Return [X, Y] of the center of cell containing provided text 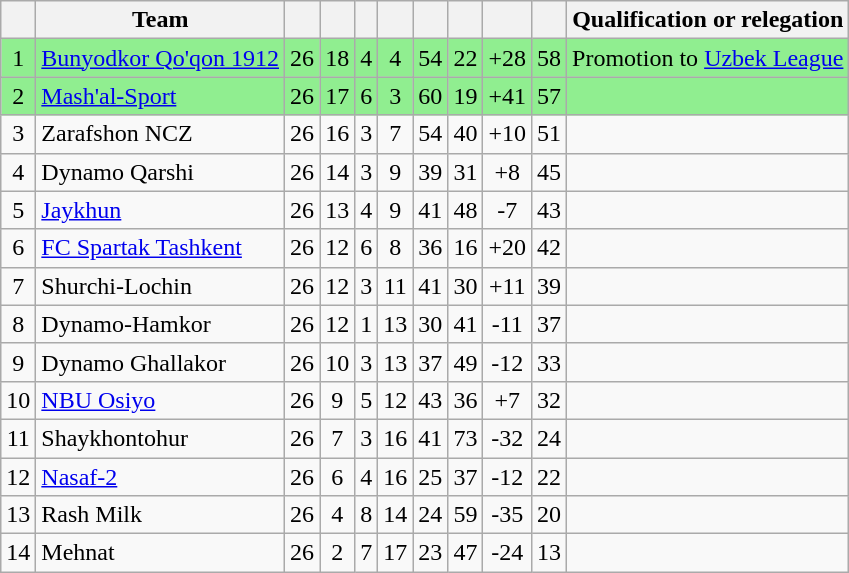
+8 [508, 172]
+20 [508, 248]
31 [466, 172]
+28 [508, 58]
+41 [508, 96]
Qualification or relegation [708, 20]
FC Spartak Tashkent [160, 248]
Bunyodkor Qo'qon 1912 [160, 58]
20 [550, 515]
Jaykhun [160, 210]
58 [550, 58]
Team [160, 20]
19 [466, 96]
-32 [508, 438]
18 [338, 58]
48 [466, 210]
59 [466, 515]
49 [466, 362]
23 [430, 553]
+10 [508, 134]
Nasaf-2 [160, 477]
Dynamo Qarshi [160, 172]
-11 [508, 324]
Mash'al-Sport [160, 96]
-35 [508, 515]
Promotion to Uzbek League [708, 58]
Rash Milk [160, 515]
-24 [508, 553]
73 [466, 438]
57 [550, 96]
25 [430, 477]
Shurchi-Lochin [160, 286]
NBU Osiyo [160, 400]
33 [550, 362]
+7 [508, 400]
45 [550, 172]
42 [550, 248]
47 [466, 553]
32 [550, 400]
Shaykhontohur [160, 438]
Dynamo Ghallakor [160, 362]
+11 [508, 286]
-7 [508, 210]
51 [550, 134]
Mehnat [160, 553]
40 [466, 134]
Zarafshon NCZ [160, 134]
Dynamo-Hamkor [160, 324]
60 [430, 96]
